From the cell containing the given text, extract its center point as [x, y] coordinate. 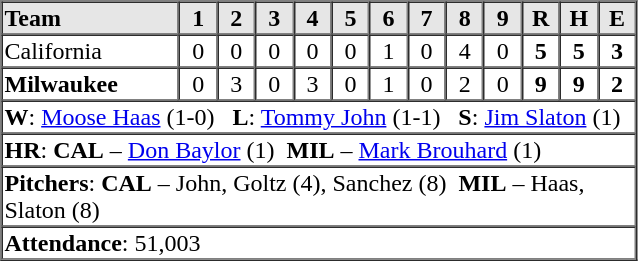
California [91, 50]
Attendance: 51,003 [319, 242]
8 [465, 18]
7 [427, 18]
R [541, 18]
W: Moose Haas (1-0) L: Tommy John (1-1) S: Jim Slaton (1) [319, 116]
HR: CAL – Don Baylor (1) MIL – Mark Brouhard (1) [319, 150]
6 [388, 18]
Pitchers: CAL – John, Goltz (4), Sanchez (8) MIL – Haas, Slaton (8) [319, 196]
Milwaukee [91, 84]
Team [91, 18]
H [579, 18]
E [617, 18]
